Capture the cell that displays the provided text and extract its [X, Y] central coordinate. 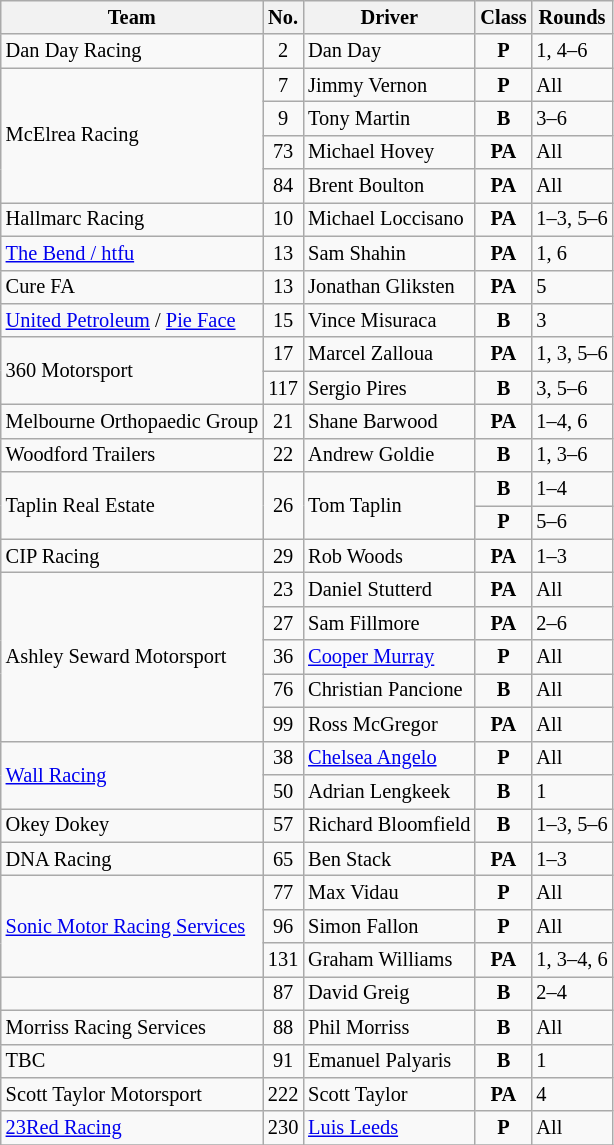
Cooper Murray [389, 657]
230 [283, 1128]
Wall Racing [132, 774]
76 [283, 690]
Vince Misuraca [389, 320]
Ashley Seward Motorsport [132, 656]
50 [283, 791]
73 [283, 152]
Chelsea Angelo [389, 758]
Richard Bloomfield [389, 825]
Brent Boulton [389, 186]
Max Vidau [389, 892]
Marcel Zalloua [389, 354]
17 [283, 354]
Michael Hovey [389, 152]
Okey Dokey [132, 825]
TBC [132, 1061]
The Bend / htfu [132, 253]
Sam Fillmore [389, 623]
Shane Barwood [389, 421]
1–4 [572, 489]
Jimmy Vernon [389, 85]
2–6 [572, 623]
Emanuel Palyaris [389, 1061]
99 [283, 724]
91 [283, 1061]
Tom Taplin [389, 506]
Tony Martin [389, 118]
Sergio Pires [389, 388]
22 [283, 455]
4 [572, 1094]
88 [283, 1027]
Sonic Motor Racing Services [132, 926]
3–6 [572, 118]
1, 3, 5–6 [572, 354]
Scott Taylor Motorsport [132, 1094]
United Petroleum / Pie Face [132, 320]
McElrea Racing [132, 136]
36 [283, 657]
1, 4–6 [572, 51]
Michael Loccisano [389, 219]
117 [283, 388]
1, 3–6 [572, 455]
Taplin Real Estate [132, 506]
Melbourne Orthopaedic Group [132, 421]
CIP Racing [132, 556]
15 [283, 320]
10 [283, 219]
Class [503, 17]
23Red Racing [132, 1128]
96 [283, 926]
77 [283, 892]
131 [283, 960]
Ben Stack [389, 859]
1, 6 [572, 253]
Rob Woods [389, 556]
2–4 [572, 993]
38 [283, 758]
Ross McGregor [389, 724]
Graham Williams [389, 960]
3 [572, 320]
Scott Taylor [389, 1094]
No. [283, 17]
5–6 [572, 522]
1, 3–4, 6 [572, 960]
65 [283, 859]
23 [283, 589]
Christian Pancione [389, 690]
84 [283, 186]
360 Motorsport [132, 370]
29 [283, 556]
57 [283, 825]
Simon Fallon [389, 926]
Phil Morriss [389, 1027]
5 [572, 287]
Sam Shahin [389, 253]
Driver [389, 17]
26 [283, 506]
Adrian Lengkeek [389, 791]
Dan Day Racing [132, 51]
9 [283, 118]
1–4, 6 [572, 421]
21 [283, 421]
7 [283, 85]
Team [132, 17]
3, 5–6 [572, 388]
Morriss Racing Services [132, 1027]
222 [283, 1094]
Luis Leeds [389, 1128]
Hallmarc Racing [132, 219]
27 [283, 623]
Woodford Trailers [132, 455]
Rounds [572, 17]
87 [283, 993]
DNA Racing [132, 859]
Dan Day [389, 51]
David Greig [389, 993]
2 [283, 51]
Andrew Goldie [389, 455]
Daniel Stutterd [389, 589]
Jonathan Gliksten [389, 287]
Cure FA [132, 287]
